Determine the (X, Y) coordinate at the center of the cell enclosing the given text.  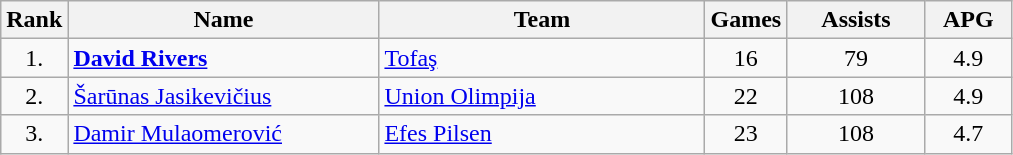
David Rivers (224, 58)
Tofaş (542, 58)
2. (34, 96)
Efes Pilsen (542, 134)
Šarūnas Jasikevičius (224, 96)
4.7 (968, 134)
16 (746, 58)
Union Olimpija (542, 96)
22 (746, 96)
79 (856, 58)
23 (746, 134)
Assists (856, 20)
Damir Mulaomerović (224, 134)
Games (746, 20)
3. (34, 134)
Team (542, 20)
Name (224, 20)
1. (34, 58)
APG (968, 20)
Rank (34, 20)
